Capture the cell that displays the provided text and extract its (x, y) central coordinate. 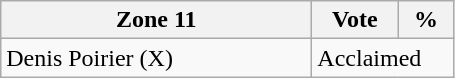
Vote (355, 20)
Zone 11 (156, 20)
Acclaimed (383, 58)
% (426, 20)
Denis Poirier (X) (156, 58)
